Scan for the cell matching the given text and deliver its [x, y] coordinate at center. 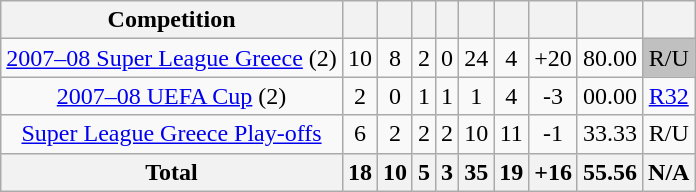
N/A [669, 172]
6 [360, 134]
00.00 [610, 96]
2007–08 Super League Greece (2) [172, 58]
+20 [554, 58]
35 [476, 172]
11 [512, 134]
-3 [554, 96]
5 [424, 172]
Total [172, 172]
33.33 [610, 134]
Super League Greece Play-offs [172, 134]
19 [512, 172]
2007–08 UEFA Cup (2) [172, 96]
Competition [172, 20]
3 [448, 172]
+16 [554, 172]
80.00 [610, 58]
-1 [554, 134]
24 [476, 58]
18 [360, 172]
R32 [669, 96]
8 [394, 58]
55.56 [610, 172]
